Pinpoint the cell where the given text exists, returning its (X, Y) midpoint coordinate. 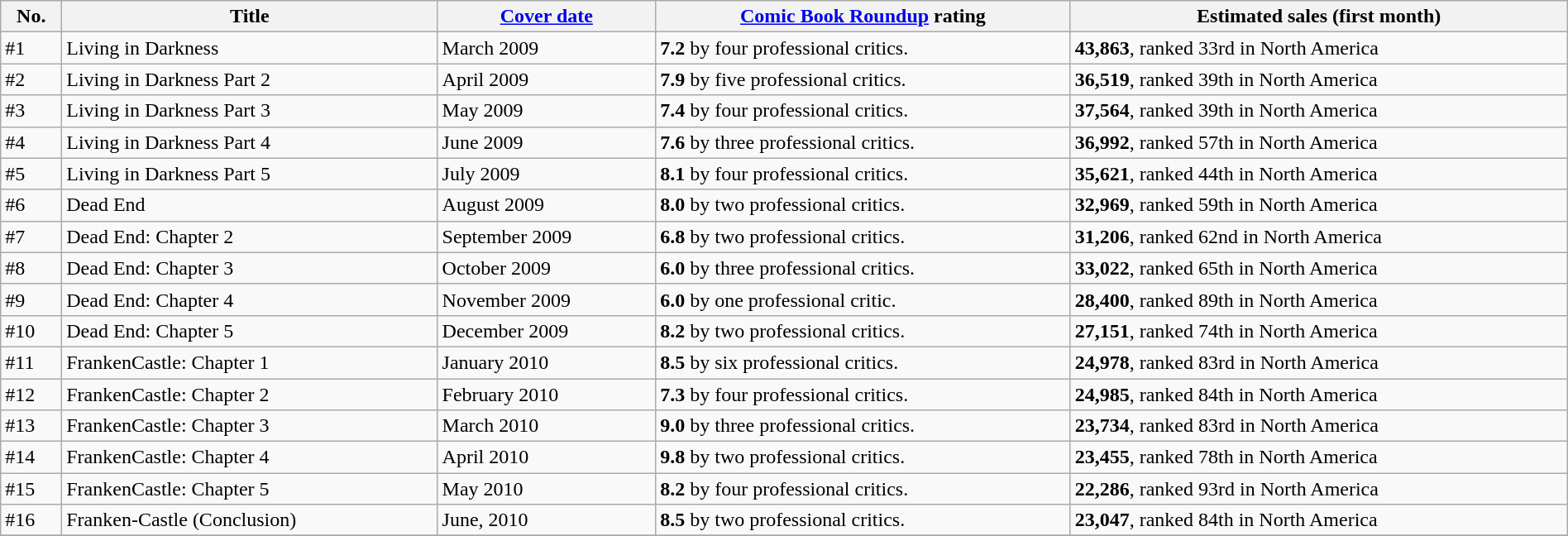
32,969, ranked 59th in North America (1318, 205)
November 2009 (547, 299)
35,621, ranked 44th in North America (1318, 174)
8.5 by two professional critics. (863, 520)
#2 (31, 79)
FrankenCastle: Chapter 4 (250, 457)
36,519, ranked 39th in North America (1318, 79)
#14 (31, 457)
#1 (31, 48)
22,286, ranked 93rd in North America (1318, 489)
7.4 by four professional critics. (863, 111)
23,047, ranked 84th in North America (1318, 520)
7.2 by four professional critics. (863, 48)
December 2009 (547, 331)
#10 (31, 331)
8.1 by four professional critics. (863, 174)
28,400, ranked 89th in North America (1318, 299)
9.0 by three professional critics. (863, 426)
Dead End: Chapter 3 (250, 268)
Franken-Castle (Conclusion) (250, 520)
#12 (31, 395)
March 2009 (547, 48)
9.8 by two professional critics. (863, 457)
FrankenCastle: Chapter 5 (250, 489)
31,206, ranked 62nd in North America (1318, 237)
Living in Darkness Part 4 (250, 142)
April 2010 (547, 457)
#4 (31, 142)
27,151, ranked 74th in North America (1318, 331)
#9 (31, 299)
8.5 by six professional critics. (863, 362)
August 2009 (547, 205)
Dead End: Chapter 5 (250, 331)
Living in Darkness Part 3 (250, 111)
October 2009 (547, 268)
#6 (31, 205)
#11 (31, 362)
24,978, ranked 83rd in North America (1318, 362)
June 2009 (547, 142)
8.0 by two professional critics. (863, 205)
#13 (31, 426)
February 2010 (547, 395)
24,985, ranked 84th in North America (1318, 395)
36,992, ranked 57th in North America (1318, 142)
#7 (31, 237)
Dead End (250, 205)
Living in Darkness (250, 48)
8.2 by two professional critics. (863, 331)
#3 (31, 111)
Dead End: Chapter 2 (250, 237)
23,455, ranked 78th in North America (1318, 457)
May 2010 (547, 489)
7.9 by five professional critics. (863, 79)
Dead End: Chapter 4 (250, 299)
FrankenCastle: Chapter 2 (250, 395)
#8 (31, 268)
July 2009 (547, 174)
Cover date (547, 17)
Title (250, 17)
6.0 by three professional critics. (863, 268)
23,734, ranked 83rd in North America (1318, 426)
#15 (31, 489)
8.2 by four professional critics. (863, 489)
FrankenCastle: Chapter 1 (250, 362)
January 2010 (547, 362)
7.3 by four professional critics. (863, 395)
Living in Darkness Part 2 (250, 79)
March 2010 (547, 426)
FrankenCastle: Chapter 3 (250, 426)
Estimated sales (first month) (1318, 17)
6.8 by two professional critics. (863, 237)
Comic Book Roundup rating (863, 17)
7.6 by three professional critics. (863, 142)
April 2009 (547, 79)
September 2009 (547, 237)
#16 (31, 520)
43,863, ranked 33rd in North America (1318, 48)
6.0 by one professional critic. (863, 299)
33,022, ranked 65th in North America (1318, 268)
June, 2010 (547, 520)
Living in Darkness Part 5 (250, 174)
No. (31, 17)
May 2009 (547, 111)
37,564, ranked 39th in North America (1318, 111)
#5 (31, 174)
